Scan for the cell matching the given text and deliver its [x, y] coordinate at center. 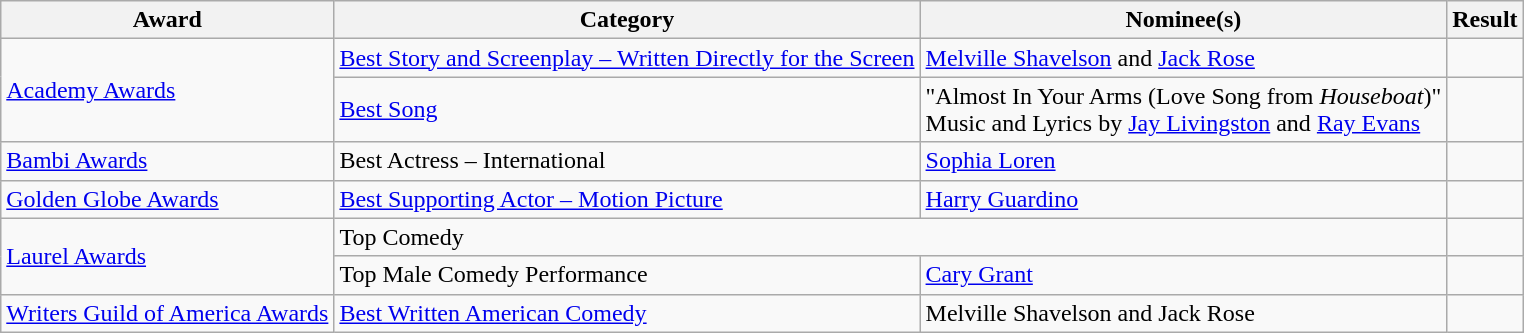
Best Written American Comedy [627, 313]
Cary Grant [1184, 275]
Result [1485, 20]
Academy Awards [168, 90]
Best Song [627, 110]
Harry Guardino [1184, 199]
Laurel Awards [168, 256]
Best Actress – International [627, 161]
Best Story and Screenplay – Written Directly for the Screen [627, 58]
Golden Globe Awards [168, 199]
Nominee(s) [1184, 20]
Award [168, 20]
Top Male Comedy Performance [627, 275]
Top Comedy [890, 237]
Category [627, 20]
Writers Guild of America Awards [168, 313]
Best Supporting Actor – Motion Picture [627, 199]
"Almost In Your Arms (Love Song from Houseboat)" Music and Lyrics by Jay Livingston and Ray Evans [1184, 110]
Sophia Loren [1184, 161]
Bambi Awards [168, 161]
